Identify which cell holds the provided text, then report its [x, y] central coordinate. 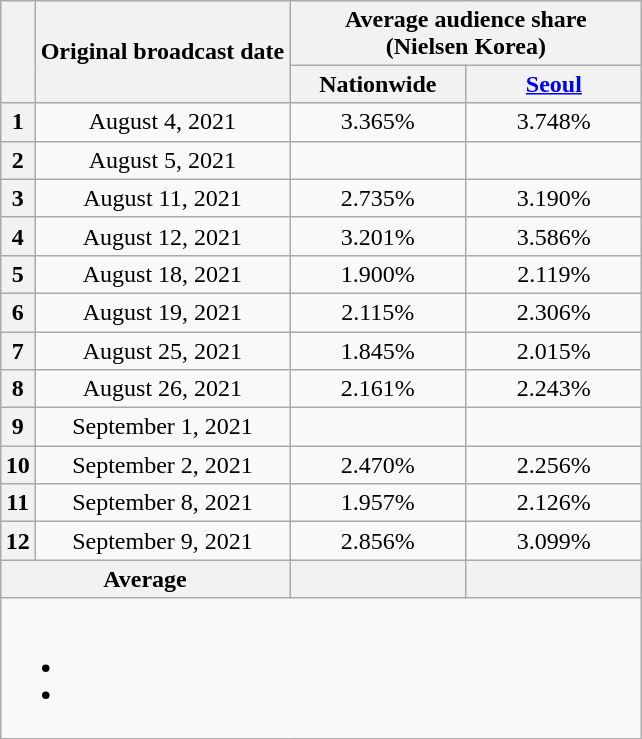
2.735% [378, 198]
5 [18, 274]
August 18, 2021 [162, 274]
3.099% [554, 541]
2 [18, 160]
1.900% [378, 274]
7 [18, 351]
August 4, 2021 [162, 122]
Nationwide [378, 84]
2.115% [378, 312]
1.957% [378, 503]
9 [18, 427]
August 12, 2021 [162, 236]
1 [18, 122]
2.015% [554, 351]
3.586% [554, 236]
3.201% [378, 236]
2.470% [378, 465]
August 11, 2021 [162, 198]
10 [18, 465]
2.856% [378, 541]
3.365% [378, 122]
2.126% [554, 503]
September 8, 2021 [162, 503]
11 [18, 503]
Average audience share(Nielsen Korea) [466, 32]
Average [145, 579]
Seoul [554, 84]
2.256% [554, 465]
4 [18, 236]
Original broadcast date [162, 52]
August 25, 2021 [162, 351]
September 1, 2021 [162, 427]
12 [18, 541]
6 [18, 312]
3.748% [554, 122]
September 9, 2021 [162, 541]
September 2, 2021 [162, 465]
2.306% [554, 312]
August 26, 2021 [162, 389]
2.119% [554, 274]
3 [18, 198]
8 [18, 389]
2.243% [554, 389]
1.845% [378, 351]
August 5, 2021 [162, 160]
3.190% [554, 198]
August 19, 2021 [162, 312]
2.161% [378, 389]
